Output the [x, y] coordinate of the center of the cell containing the given text.  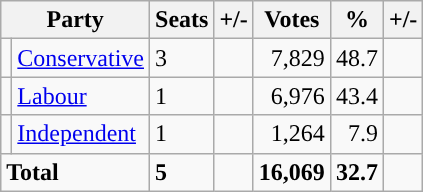
Seats [182, 20]
7,829 [292, 58]
6,976 [292, 96]
Votes [292, 20]
Labour [81, 96]
48.7 [356, 58]
Independent [81, 134]
5 [182, 172]
Conservative [81, 58]
43.4 [356, 96]
3 [182, 58]
% [356, 20]
16,069 [292, 172]
Party [76, 20]
32.7 [356, 172]
Total [76, 172]
7.9 [356, 134]
1,264 [292, 134]
